Find where the given text appears and provide that cell's center as (X, Y) coordinate. 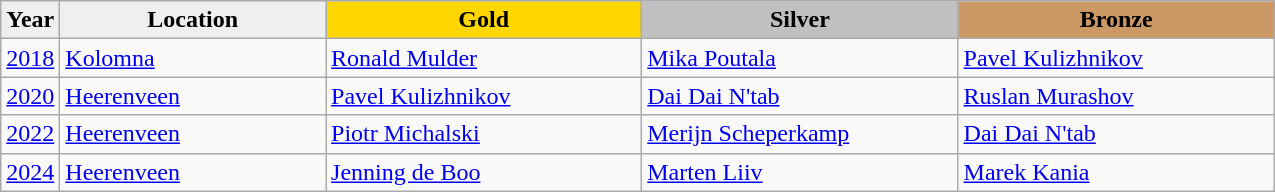
Ronald Mulder (484, 58)
Merijn Scheperkamp (800, 134)
2020 (30, 96)
Silver (800, 20)
Piotr Michalski (484, 134)
Ruslan Murashov (1116, 96)
Kolomna (193, 58)
2022 (30, 134)
Location (193, 20)
Gold (484, 20)
Bronze (1116, 20)
Marek Kania (1116, 172)
Marten Liiv (800, 172)
Year (30, 20)
2024 (30, 172)
2018 (30, 58)
Jenning de Boo (484, 172)
Mika Poutala (800, 58)
